Determine the [X, Y] coordinate at the center of the cell enclosing the given text.  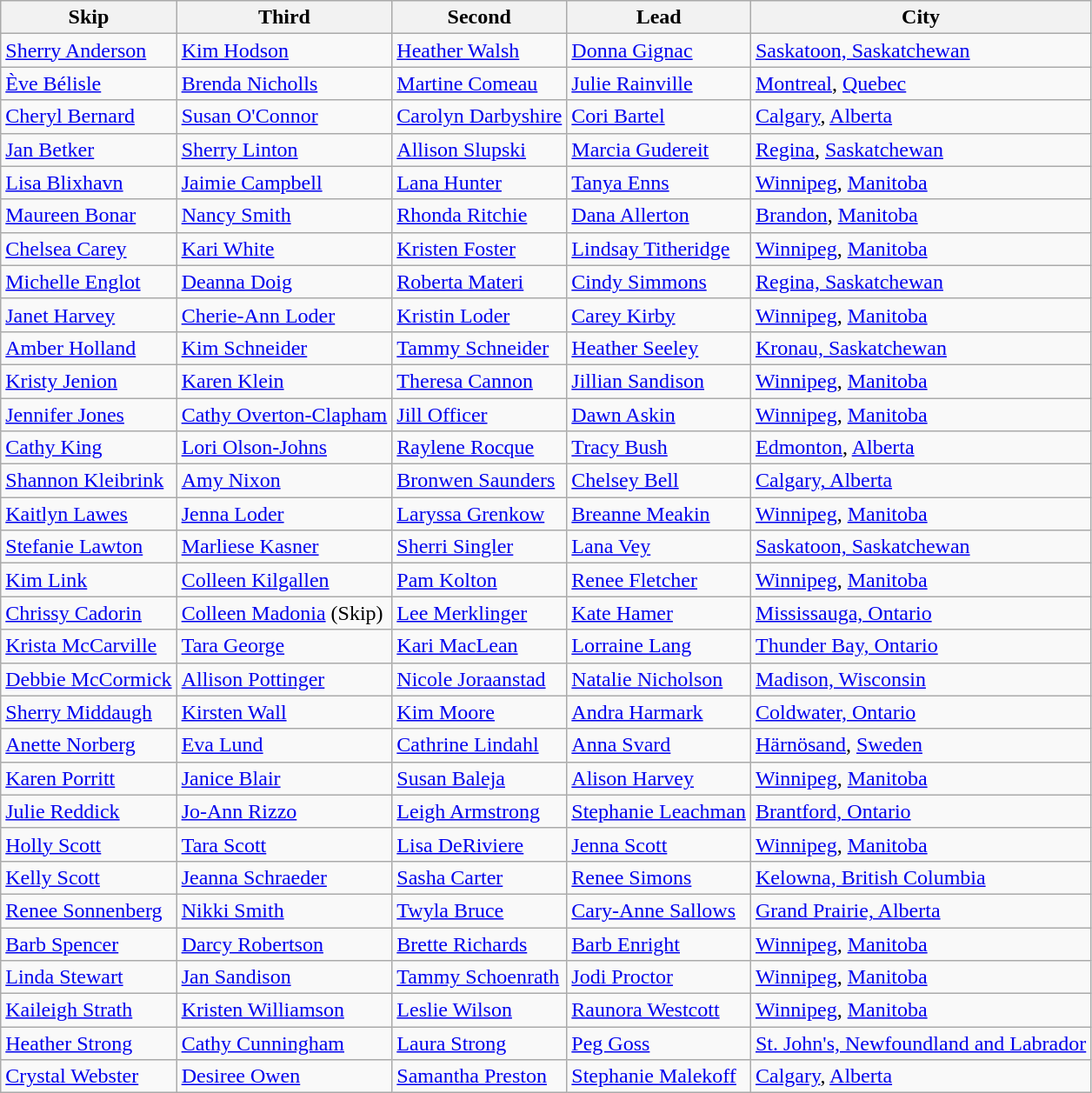
Karen Klein [284, 381]
Cary-Anne Sallows [659, 910]
Stephanie Leachman [659, 811]
Amy Nixon [284, 481]
Chelsea Carey [89, 249]
Kaitlyn Lawes [89, 514]
Sherry Anderson [89, 50]
Jo-Ann Rizzo [284, 811]
Laura Strong [480, 1043]
Skip [89, 17]
Tanya Enns [659, 183]
Jan Betker [89, 150]
Bronwen Saunders [480, 481]
Jodi Proctor [659, 977]
Andra Harmark [659, 712]
Kelowna, British Columbia [920, 877]
Sasha Carter [480, 877]
St. John's, Newfoundland and Labrador [920, 1043]
Cherie-Ann Loder [284, 315]
Nicole Joraanstad [480, 679]
Third [284, 17]
Kaileigh Strath [89, 1010]
Deanna Doig [284, 282]
Barb Enright [659, 943]
Ève Bélisle [89, 83]
Alison Harvey [659, 778]
Krista McCarville [89, 646]
Julie Reddick [89, 811]
Rhonda Ritchie [480, 216]
Sherri Singler [480, 547]
Kari White [284, 249]
Mississauga, Ontario [920, 613]
Martine Comeau [480, 83]
Donna Gignac [659, 50]
Jeanna Schraeder [284, 877]
Jaimie Campbell [284, 183]
Dana Allerton [659, 216]
Maureen Bonar [89, 216]
Tammy Schneider [480, 348]
Allison Pottinger [284, 679]
Kristy Jenion [89, 381]
Cori Bartel [659, 117]
City [920, 17]
Desiree Owen [284, 1076]
Jill Officer [480, 415]
Holly Scott [89, 844]
Lana Vey [659, 547]
Michelle Englot [89, 282]
Edmonton, Alberta [920, 448]
Roberta Materi [480, 282]
Thunder Bay, Ontario [920, 646]
Jillian Sandison [659, 381]
Nikki Smith [284, 910]
Heather Strong [89, 1043]
Marliese Kasner [284, 547]
Second [480, 17]
Debbie McCormick [89, 679]
Heather Walsh [480, 50]
Madison, Wisconsin [920, 679]
Kelly Scott [89, 877]
Jennifer Jones [89, 415]
Theresa Cannon [480, 381]
Leigh Armstrong [480, 811]
Renee Sonnenberg [89, 910]
Kari MacLean [480, 646]
Twyla Bruce [480, 910]
Renee Fletcher [659, 580]
Peg Goss [659, 1043]
Tara George [284, 646]
Brenda Nicholls [284, 83]
Samantha Preston [480, 1076]
Karen Porritt [89, 778]
Janice Blair [284, 778]
Lisa DeRiviere [480, 844]
Kirsten Wall [284, 712]
Raunora Westcott [659, 1010]
Nancy Smith [284, 216]
Breanne Meakin [659, 514]
Coldwater, Ontario [920, 712]
Kristen Foster [480, 249]
Kristin Loder [480, 315]
Kim Schneider [284, 348]
Anette Norberg [89, 745]
Darcy Robertson [284, 943]
Cathrine Lindahl [480, 745]
Carey Kirby [659, 315]
Crystal Webster [89, 1076]
Jenna Scott [659, 844]
Janet Harvey [89, 315]
Pam Kolton [480, 580]
Shannon Kleibrink [89, 481]
Kim Moore [480, 712]
Sherry Linton [284, 150]
Anna Svard [659, 745]
Kim Hodson [284, 50]
Natalie Nicholson [659, 679]
Jenna Loder [284, 514]
Lead [659, 17]
Brandon, Manitoba [920, 216]
Stefanie Lawton [89, 547]
Linda Stewart [89, 977]
Lorraine Lang [659, 646]
Lana Hunter [480, 183]
Leslie Wilson [480, 1010]
Heather Seeley [659, 348]
Tara Scott [284, 844]
Stephanie Malekoff [659, 1076]
Allison Slupski [480, 150]
Lisa Blixhavn [89, 183]
Cathy King [89, 448]
Tammy Schoenrath [480, 977]
Kate Hamer [659, 613]
Dawn Askin [659, 415]
Susan Baleja [480, 778]
Eva Lund [284, 745]
Laryssa Grenkow [480, 514]
Barb Spencer [89, 943]
Brette Richards [480, 943]
Amber Holland [89, 348]
Kristen Williamson [284, 1010]
Marcia Gudereit [659, 150]
Susan O'Connor [284, 117]
Cindy Simmons [659, 282]
Lee Merklinger [480, 613]
Cheryl Bernard [89, 117]
Raylene Rocque [480, 448]
Tracy Bush [659, 448]
Chrissy Cadorin [89, 613]
Cathy Cunningham [284, 1043]
Kronau, Saskatchewan [920, 348]
Renee Simons [659, 877]
Kim Link [89, 580]
Grand Prairie, Alberta [920, 910]
Lindsay Titheridge [659, 249]
Brantford, Ontario [920, 811]
Lori Olson-Johns [284, 448]
Julie Rainville [659, 83]
Härnösand, Sweden [920, 745]
Colleen Madonia (Skip) [284, 613]
Cathy Overton-Clapham [284, 415]
Montreal, Quebec [920, 83]
Jan Sandison [284, 977]
Sherry Middaugh [89, 712]
Chelsey Bell [659, 481]
Colleen Kilgallen [284, 580]
Carolyn Darbyshire [480, 117]
